Provide the (X, Y) coordinate of the cell's center where the given text is located.  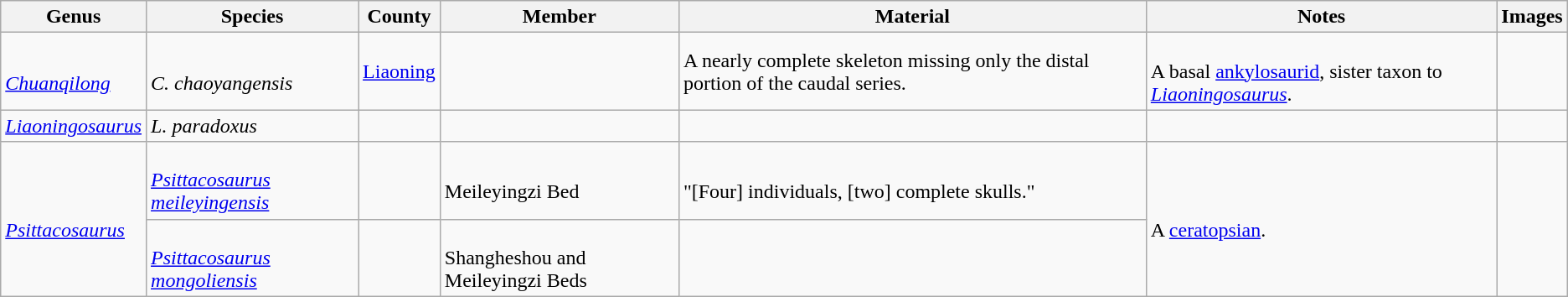
Material (912, 17)
A basal ankylosaurid, sister taxon to Liaoningosaurus. (1321, 71)
Species (253, 17)
Psittacosaurus mongoliensis (253, 258)
Genus (74, 17)
Member (560, 17)
Chuanqilong (74, 71)
Meileyingzi Bed (560, 180)
Images (1532, 17)
Notes (1321, 17)
"[Four] individuals, [two] complete skulls." (912, 180)
Psittacosaurus (74, 219)
Liaoningosaurus (74, 126)
A ceratopsian. (1321, 219)
Psittacosaurus meileyingensis (253, 180)
C. chaoyangensis (253, 71)
Shangheshou and Meileyingzi Beds (560, 258)
L. paradoxus (253, 126)
County (400, 17)
Liaoning (400, 71)
A nearly complete skeleton missing only the distal portion of the caudal series. (912, 71)
